Locate the cell with the specified text and output its (x, y) center coordinate. 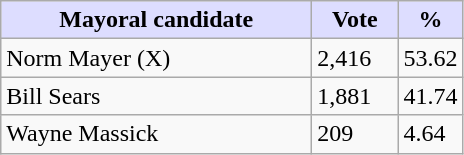
Mayoral candidate (156, 20)
4.64 (430, 134)
41.74 (430, 96)
Wayne Massick (156, 134)
1,881 (355, 96)
Bill Sears (156, 96)
209 (355, 134)
2,416 (355, 58)
% (430, 20)
Vote (355, 20)
53.62 (430, 58)
Norm Mayer (X) (156, 58)
